Scan for the cell matching the given text and deliver its (X, Y) coordinate at center. 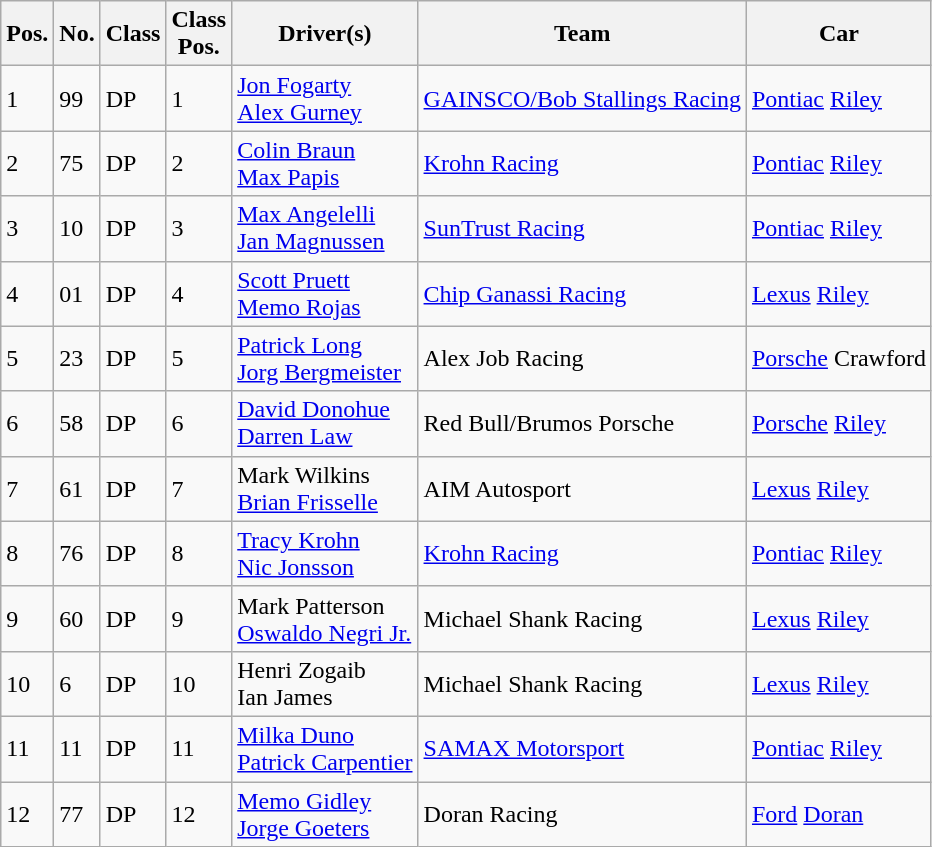
Mark Wilkins Brian Frisselle (325, 488)
SAMAX Motorsport (582, 748)
Driver(s) (325, 34)
77 (77, 814)
Patrick Long Jorg Bergmeister (325, 358)
Chip Ganassi Racing (582, 294)
David Donohue Darren Law (325, 424)
Porsche Crawford (838, 358)
Porsche Riley (838, 424)
Team (582, 34)
AIM Autosport (582, 488)
Henri Zogaib Ian James (325, 684)
Max Angelelli Jan Magnussen (325, 228)
23 (77, 358)
Tracy Krohn Nic Jonsson (325, 554)
Red Bull/Brumos Porsche (582, 424)
SunTrust Racing (582, 228)
GAINSCO/Bob Stallings Racing (582, 98)
Ford Doran (838, 814)
Memo Gidley Jorge Goeters (325, 814)
Milka Duno Patrick Carpentier (325, 748)
No. (77, 34)
Class Pos. (199, 34)
58 (77, 424)
Mark Patterson Oswaldo Negri Jr. (325, 618)
Car (838, 34)
76 (77, 554)
61 (77, 488)
01 (77, 294)
Pos. (28, 34)
Class (133, 34)
Jon Fogarty Alex Gurney (325, 98)
Alex Job Racing (582, 358)
Doran Racing (582, 814)
60 (77, 618)
Scott Pruett Memo Rojas (325, 294)
Colin Braun Max Papis (325, 164)
99 (77, 98)
75 (77, 164)
